For the text-containing cell, return its midpoint in (X, Y) coordinate format. 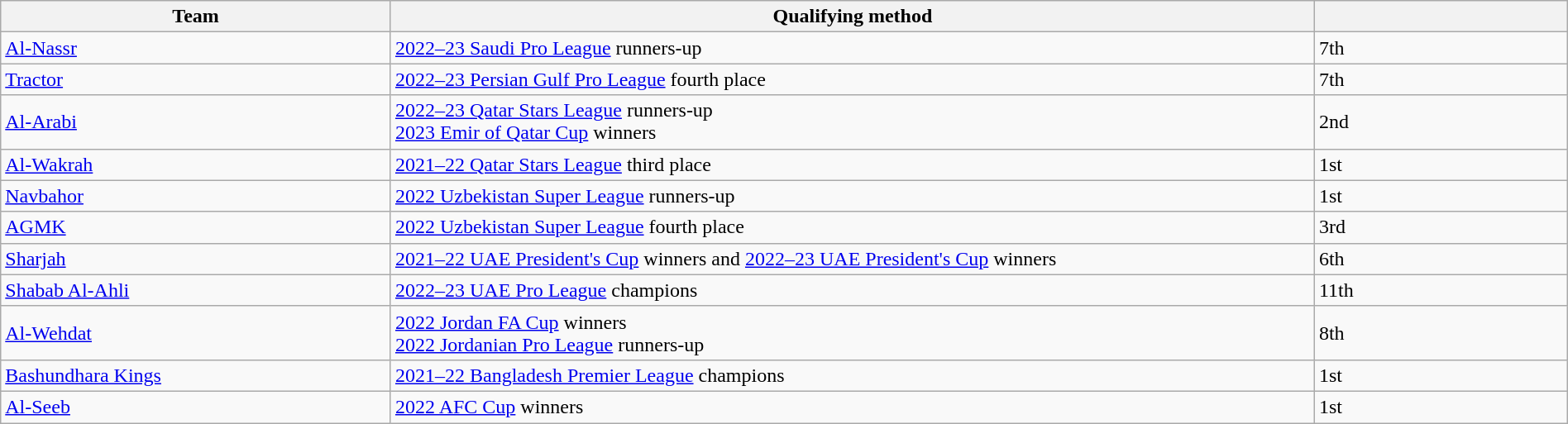
Sharjah (196, 259)
11th (1441, 290)
2nd (1441, 122)
2022–23 Saudi Pro League runners-up (852, 48)
Shabab Al-Ahli (196, 290)
Al-Nassr (196, 48)
2022 Uzbekistan Super League runners-up (852, 196)
2022–23 Qatar Stars League runners-up2023 Emir of Qatar Cup winners (852, 122)
2021–22 Bangladesh Premier League champions (852, 375)
Qualifying method (852, 17)
Al-Arabi (196, 122)
Tractor (196, 79)
2022–23 UAE Pro League champions (852, 290)
8th (1441, 332)
Navbahor (196, 196)
Team (196, 17)
Al-Wehdat (196, 332)
3rd (1441, 227)
6th (1441, 259)
AGMK (196, 227)
Al-Seeb (196, 407)
Al-Wakrah (196, 164)
2022 Uzbekistan Super League fourth place (852, 227)
2022 AFC Cup winners (852, 407)
2021–22 UAE President's Cup winners and 2022–23 UAE President's Cup winners (852, 259)
2022 Jordan FA Cup winners2022 Jordanian Pro League runners-up (852, 332)
2022–23 Persian Gulf Pro League fourth place (852, 79)
2021–22 Qatar Stars League third place (852, 164)
Bashundhara Kings (196, 375)
